Extract the [x, y] coordinate from the center of the cell holding the provided text.  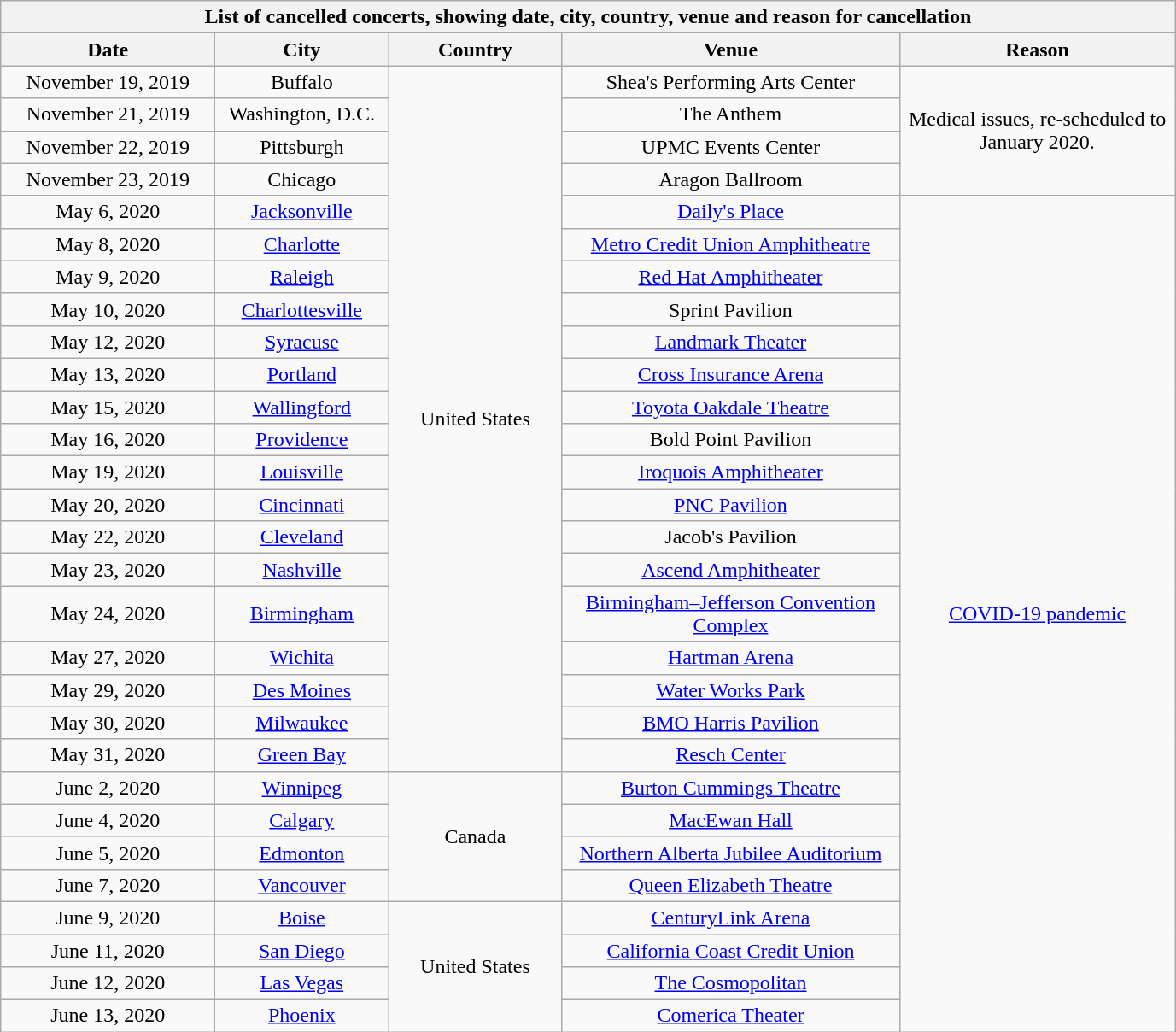
June 5, 2020 [108, 853]
Providence [302, 440]
Cross Insurance Arena [731, 374]
Pittsburgh [302, 147]
November 19, 2019 [108, 82]
Vancouver [302, 885]
Jacob's Pavilion [731, 537]
Iroquois Amphitheater [731, 472]
Portland [302, 374]
Queen Elizabeth Theatre [731, 885]
PNC Pavilion [731, 505]
May 20, 2020 [108, 505]
Milwaukee [302, 723]
Charlotte [302, 244]
Syracuse [302, 342]
Louisville [302, 472]
Aragon Ballroom [731, 179]
Charlottesville [302, 309]
May 22, 2020 [108, 537]
The Anthem [731, 114]
Raleigh [302, 277]
Medical issues, re-scheduled to January 2020. [1037, 131]
Edmonton [302, 853]
May 19, 2020 [108, 472]
Cincinnati [302, 505]
Birmingham–Jefferson Convention Complex [731, 613]
Country [475, 50]
May 15, 2020 [108, 408]
California Coast Credit Union [731, 951]
Wichita [302, 658]
Northern Alberta Jubilee Auditorium [731, 853]
Nashville [302, 570]
Bold Point Pavilion [731, 440]
Calgary [302, 820]
Venue [731, 50]
May 31, 2020 [108, 755]
May 30, 2020 [108, 723]
Red Hat Amphitheater [731, 277]
November 23, 2019 [108, 179]
Phoenix [302, 1016]
Hartman Arena [731, 658]
Sprint Pavilion [731, 309]
June 13, 2020 [108, 1016]
List of cancelled concerts, showing date, city, country, venue and reason for cancellation [588, 17]
June 2, 2020 [108, 788]
Des Moines [302, 690]
May 9, 2020 [108, 277]
Daily's Place [731, 212]
June 12, 2020 [108, 983]
Jacksonville [302, 212]
Canada [475, 836]
The Cosmopolitan [731, 983]
Chicago [302, 179]
CenturyLink Arena [731, 918]
June 4, 2020 [108, 820]
May 24, 2020 [108, 613]
June 9, 2020 [108, 918]
May 6, 2020 [108, 212]
Ascend Amphitheater [731, 570]
Green Bay [302, 755]
May 8, 2020 [108, 244]
Toyota Oakdale Theatre [731, 408]
May 12, 2020 [108, 342]
City [302, 50]
Metro Credit Union Amphitheatre [731, 244]
Wallingford [302, 408]
Shea's Performing Arts Center [731, 82]
BMO Harris Pavilion [731, 723]
June 11, 2020 [108, 951]
Buffalo [302, 82]
May 16, 2020 [108, 440]
Washington, D.C. [302, 114]
Winnipeg [302, 788]
June 7, 2020 [108, 885]
November 21, 2019 [108, 114]
Burton Cummings Theatre [731, 788]
Resch Center [731, 755]
Landmark Theater [731, 342]
UPMC Events Center [731, 147]
Las Vegas [302, 983]
San Diego [302, 951]
May 23, 2020 [108, 570]
COVID-19 pandemic [1037, 613]
MacEwan Hall [731, 820]
May 29, 2020 [108, 690]
May 27, 2020 [108, 658]
Date [108, 50]
Cleveland [302, 537]
Water Works Park [731, 690]
Reason [1037, 50]
May 10, 2020 [108, 309]
Comerica Theater [731, 1016]
Birmingham [302, 613]
May 13, 2020 [108, 374]
November 22, 2019 [108, 147]
Boise [302, 918]
